Determine the (X, Y) coordinate at the center of the cell enclosing the given text.  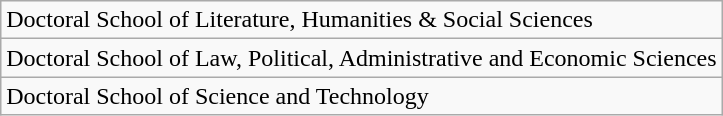
Doctoral School of Literature, Humanities & Social Sciences (362, 20)
Doctoral School of Science and Technology (362, 96)
Doctoral School of Law, Political, Administrative and Economic Sciences (362, 58)
